Locate the cell with the specified text and output its [x, y] center coordinate. 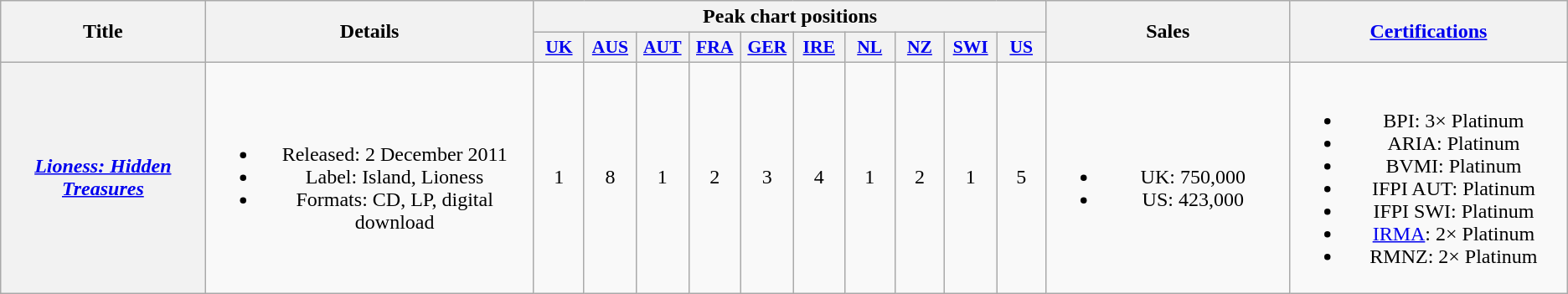
4 [819, 178]
AUT [663, 48]
SWI [971, 48]
IRE [819, 48]
Details [369, 32]
5 [1022, 178]
GER [767, 48]
Peak chart positions [790, 17]
NZ [920, 48]
FRA [714, 48]
Title [103, 32]
Sales [1168, 32]
Lioness: Hidden Treasures [103, 178]
UK: 750,000US: 423,000 [1168, 178]
8 [610, 178]
3 [767, 178]
Certifications [1429, 32]
BPI: 3× PlatinumARIA: PlatinumBVMI: PlatinumIFPI AUT: PlatinumIFPI SWI: PlatinumIRMA: 2× PlatinumRMNZ: 2× Platinum [1429, 178]
US [1022, 48]
UK [559, 48]
Released: 2 December 2011Label: Island, LionessFormats: CD, LP, digital download [369, 178]
NL [869, 48]
AUS [610, 48]
